Return the (X, Y) coordinate for the center point of the cell that contains the specified text.  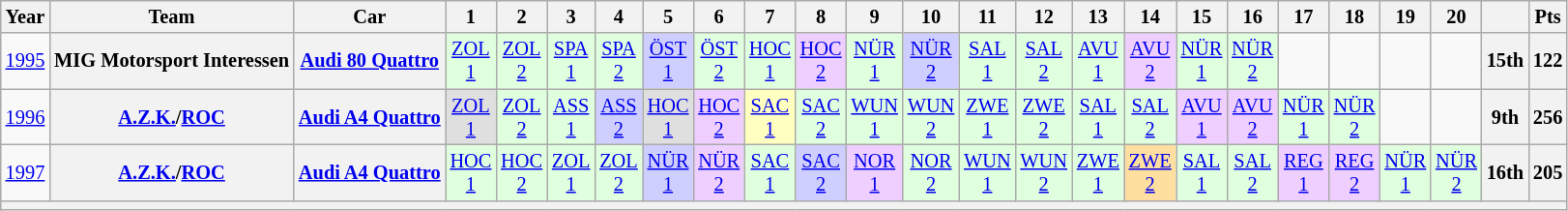
ASS1 (570, 117)
16th (1505, 172)
1 (472, 16)
SPA2 (619, 61)
17 (1303, 16)
18 (1355, 16)
15th (1505, 61)
Year (25, 16)
MIG Motorsport Interessen (172, 61)
12 (1044, 16)
9th (1505, 117)
SPA1 (570, 61)
16 (1253, 16)
5 (669, 16)
122 (1548, 61)
13 (1098, 16)
ASS2 (619, 117)
Pts (1548, 16)
1995 (25, 61)
11 (987, 16)
14 (1150, 16)
19 (1406, 16)
10 (931, 16)
9 (874, 16)
Car (369, 16)
Audi 80 Quattro (369, 61)
7 (769, 16)
ÖST2 (719, 61)
15 (1203, 16)
REG2 (1355, 172)
NOR2 (931, 172)
6 (719, 16)
2 (522, 16)
1997 (25, 172)
NOR1 (874, 172)
3 (570, 16)
256 (1548, 117)
4 (619, 16)
ÖST1 (669, 61)
8 (822, 16)
Team (172, 16)
205 (1548, 172)
1996 (25, 117)
REG1 (1303, 172)
20 (1456, 16)
